Pinpoint the cell where the given text exists, returning its [X, Y] midpoint coordinate. 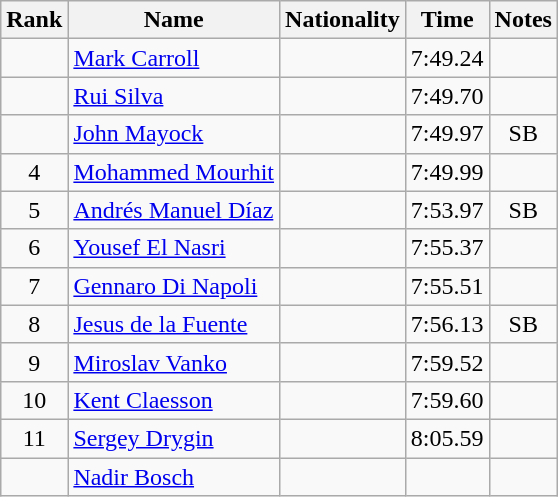
Gennaro Di Napoli [174, 286]
Kent Claesson [174, 400]
7:59.60 [447, 400]
Miroslav Vanko [174, 362]
11 [34, 438]
8 [34, 324]
7:49.24 [447, 58]
Jesus de la Fuente [174, 324]
7 [34, 286]
Mohammed Mourhit [174, 172]
7:55.51 [447, 286]
6 [34, 248]
7:53.97 [447, 210]
Nationality [343, 20]
8:05.59 [447, 438]
Nadir Bosch [174, 477]
7:56.13 [447, 324]
Andrés Manuel Díaz [174, 210]
4 [34, 172]
Name [174, 20]
7:59.52 [447, 362]
7:49.97 [447, 134]
Notes [523, 20]
7:49.70 [447, 96]
John Mayock [174, 134]
Mark Carroll [174, 58]
7:55.37 [447, 248]
9 [34, 362]
Sergey Drygin [174, 438]
Rank [34, 20]
Time [447, 20]
5 [34, 210]
Rui Silva [174, 96]
10 [34, 400]
Yousef El Nasri [174, 248]
7:49.99 [447, 172]
